Determine the [x, y] coordinate at the center of the cell enclosing the given text.  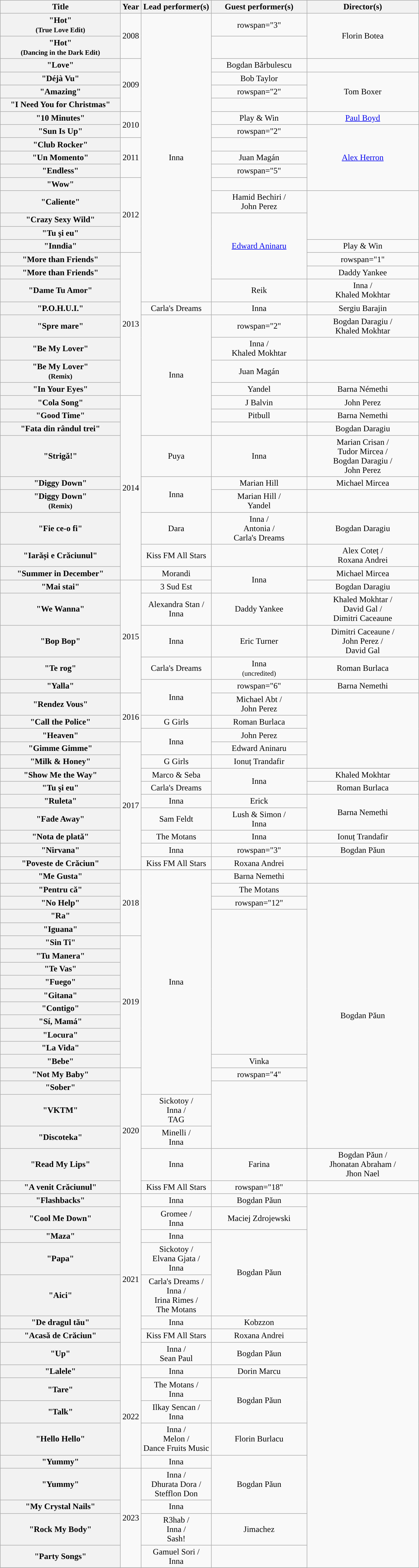
rowspan="4" [259, 1074]
rowspan="1" [363, 259]
2022 [131, 1417]
"Hot"(True Love Edit) [60, 25]
Bogdan Păun /Jhonatan Abraham /Jhon Nael [363, 1164]
Reik [259, 291]
"Mai stai" [60, 587]
Florin Burlacu [259, 1439]
"Te Vas" [60, 969]
"Caliente" [60, 202]
Inna / Melon / Dance Fruits Music [176, 1439]
"Hot"(Dancing in the Dark Edit) [60, 47]
"Strigă!" [60, 456]
Yandel [259, 389]
Director(s) [363, 7]
"De dragul tău" [60, 1323]
Jimachez [259, 1529]
Lead performer(s) [176, 7]
Barna Némethi [363, 389]
"Tare" [60, 1389]
"Gimme Gimme" [60, 748]
"Bop Bop" [60, 641]
"Cool Me Down" [60, 1218]
"Fata din rândul trei" [60, 428]
2021 [131, 1279]
The Motans /Inna [176, 1389]
Bob Taylor [259, 78]
Marian Hill /Yandel [259, 501]
"Rendez Vous" [60, 704]
Gromee /Inna [176, 1218]
"10 Minutes" [60, 118]
Paul Boyd [363, 118]
"Me Gusta" [60, 876]
"Party Songs" [60, 1557]
"Love" [60, 65]
"Be My Lover"(Remix) [60, 371]
Inna(uncredited) [259, 668]
Marian Crisan /Tudor Mircea /Bogdan Daragiu /John Perez [363, 456]
Sam Feldt [176, 819]
"My Crystal Nails" [60, 1507]
3 Sud Est [176, 587]
"Call the Police" [60, 722]
Sergiu Barajin [363, 308]
rowspan="12" [259, 903]
"Locura" [60, 1035]
"Sun Is Up" [60, 131]
"Déjà Vu" [60, 78]
2008 [131, 36]
Minelli /Inna [176, 1137]
Florin Botea [363, 36]
"Fuego" [60, 982]
Title [60, 7]
Gamuel Sori /Inna [176, 1557]
"Sober" [60, 1088]
"Maza" [60, 1236]
2023 [131, 1518]
"Inndia" [60, 246]
"Nirvana" [60, 850]
"Discoteka" [60, 1137]
"Spre mare" [60, 326]
"Dame Tu Amor" [60, 291]
Tom Boxer [363, 92]
2018 [131, 903]
"Good Time" [60, 415]
Farina [259, 1164]
"Gitana" [60, 995]
2017 [131, 806]
2020 [131, 1131]
2012 [131, 215]
"Flashbacks" [60, 1200]
2014 [131, 488]
"Aici" [60, 1295]
rowspan="5" [259, 171]
"Amazing" [60, 92]
"Poveste de Crăciun" [60, 863]
Lush & Simon /Inna [259, 819]
"Nota de plată" [60, 837]
2019 [131, 1002]
2010 [131, 124]
"Not My Baby" [60, 1074]
"Read My Lips" [60, 1164]
2009 [131, 85]
Alexandra Stan /Inna [176, 609]
Carla's Dreams / Inna / Irina Rimes / The Motans [176, 1295]
"We Wanna" [60, 609]
"Talk" [60, 1412]
"Rock My Body" [60, 1529]
"Pentru că" [60, 890]
"Sí, Mamá" [60, 1022]
rowspan="18" [259, 1187]
Dimitri Caceaune /John Perez /David Gal [363, 641]
"Te rog" [60, 668]
"Diggy Down" [60, 483]
"Wow" [60, 184]
"P.O.H.U.I." [60, 308]
Hamid Bechiri /John Perez [259, 202]
Marian Hill [259, 483]
Maciej Zdrojewski [259, 1218]
"Ruleta" [60, 801]
Vinka [259, 1061]
Guest performer(s) [259, 7]
"Iguana" [60, 929]
Khaled Mokhtar /David Gal /Dimitri Caceaune [363, 609]
Dorin Marcu [259, 1371]
Pitbull [259, 415]
rowspan="6" [259, 686]
"In Your Eyes" [60, 389]
"I Need You for Christmas" [60, 105]
Bogdan Daragiu /Khaled Mokhtar [363, 326]
"Club Rocker" [60, 144]
"Tu Manera" [60, 955]
2011 [131, 157]
Year [131, 7]
Marco & Seba [176, 775]
"Crazy Sexy Wild" [60, 220]
"Ra" [60, 916]
"Yalla" [60, 686]
"Show Me the Way" [60, 775]
"No Help" [60, 903]
Alex Coteț /Roxana Andrei [363, 555]
"Fie ce-o fi" [60, 528]
"Endless" [60, 171]
Inna /Antonia / Carla's Dreams [259, 528]
"Fade Away" [60, 819]
"Milk & Honey" [60, 761]
"La Vida" [60, 1048]
"VKTM" [60, 1110]
Michael Abt /John Perez [259, 704]
J Balvin [259, 402]
"Diggy Down"(Remix) [60, 501]
Eric Turner [259, 641]
"Acasă de Crăciun" [60, 1336]
"Summer in December" [60, 573]
Puya [176, 456]
"Lalele" [60, 1371]
"Sin Ti" [60, 942]
Erick [259, 801]
"Be My Lover" [60, 349]
"Up" [60, 1353]
2016 [131, 717]
"Bebe" [60, 1061]
"Contigo" [60, 1008]
Inna /Sean Paul [176, 1353]
Alex Herron [363, 157]
"Heaven" [60, 735]
Inna / Dhurata Dora / Stefflon Don [176, 1484]
"A venit Crăciunul" [60, 1187]
"Hello Hello" [60, 1439]
"Papa" [60, 1258]
Morandi [176, 573]
"Iarăși e Crăciunul" [60, 555]
Sickotoy /Inna /TAG [176, 1110]
"Cola Song" [60, 402]
Khaled Mokhtar [363, 775]
Sickotoy / Elvana Gjata / Inna [176, 1258]
2013 [131, 324]
Bogdan Bărbulescu [259, 65]
"Un Momento" [60, 157]
2015 [131, 636]
Kobzzon [259, 1323]
Dara [176, 528]
R3hab / Inna / Sash! [176, 1529]
Ilkay Sencan /Inna [176, 1412]
